Detect which cell encompasses the target text, then output its [x, y] center coordinate. 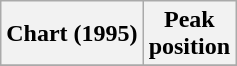
Chart (1995) [72, 34]
Peakposition [189, 34]
